Pinpoint the cell where the given text exists, returning its (x, y) midpoint coordinate. 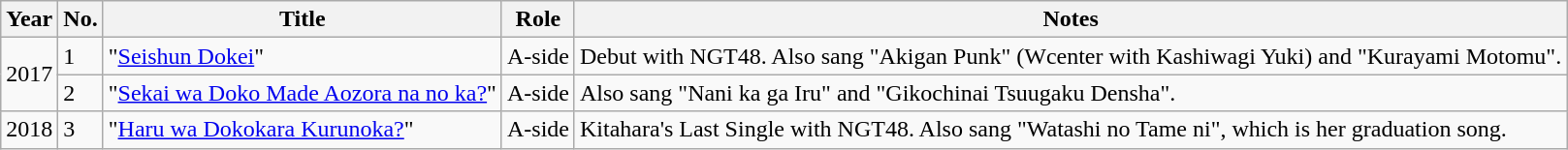
"Sekai wa Doko Made Aozora na no ka?" (303, 93)
Also sang "Nani ka ga Iru" and "Gikochinai Tsuugaku Densha". (1071, 93)
"Haru wa Dokokara Kurunoka?" (303, 130)
Year (29, 19)
Debut with NGT48. Also sang "Akigan Punk" (Wcenter with Kashiwagi Yuki) and "Kurayami Motomu". (1071, 56)
Title (303, 19)
2018 (29, 130)
Kitahara's Last Single with NGT48. Also sang "Watashi no Tame ni", which is her graduation song. (1071, 130)
No. (80, 19)
Notes (1071, 19)
3 (80, 130)
"Seishun Dokei" (303, 56)
2 (80, 93)
2017 (29, 75)
1 (80, 56)
Role (537, 19)
